Return the (X, Y) coordinate for the center point of the cell that contains the specified text.  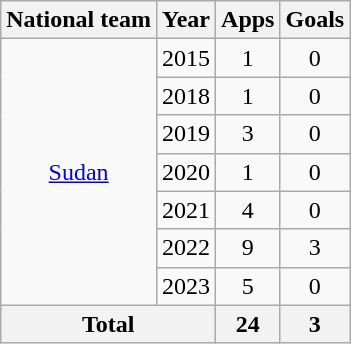
2022 (186, 248)
Year (186, 20)
2021 (186, 210)
Sudan (79, 172)
Apps (248, 20)
4 (248, 210)
2018 (186, 96)
2015 (186, 58)
Total (108, 324)
Goals (315, 20)
9 (248, 248)
2019 (186, 134)
2023 (186, 286)
24 (248, 324)
National team (79, 20)
5 (248, 286)
2020 (186, 172)
